Output the (x, y) coordinate of the center of the cell containing the given text.  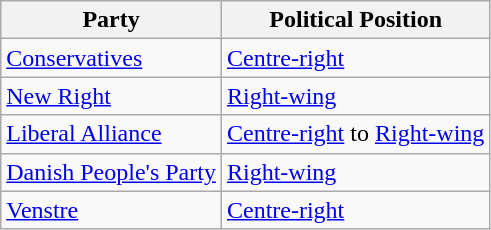
Party (112, 20)
Danish People's Party (112, 172)
Venstre (112, 210)
Political Position (355, 20)
Centre-right to Right-wing (355, 134)
New Right (112, 96)
Liberal Alliance (112, 134)
Conservatives (112, 58)
